Provide the [x, y] coordinate of the cell's center where the given text is located.  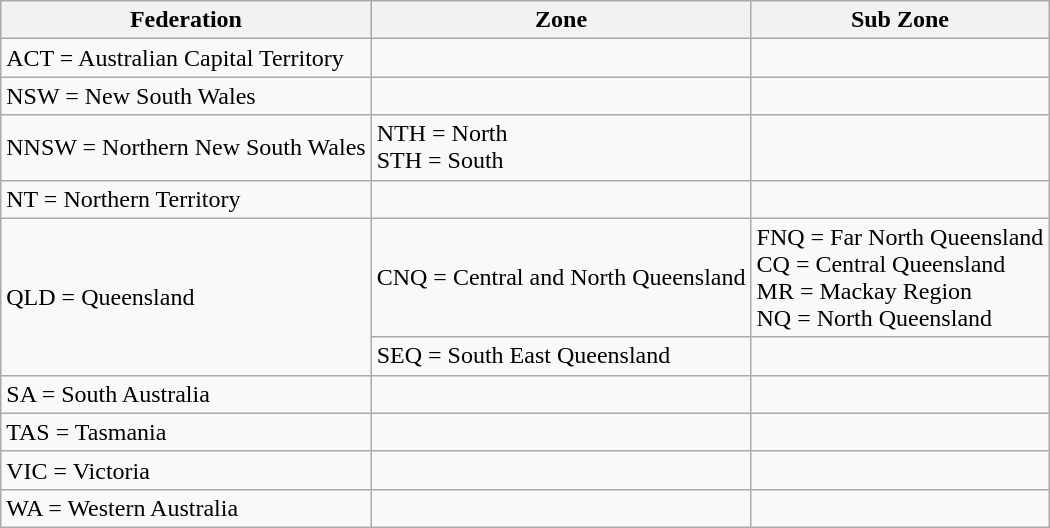
NSW = New South Wales [186, 96]
Sub Zone [900, 20]
NT = Northern Territory [186, 199]
WA = Western Australia [186, 508]
Federation [186, 20]
NTH = North STH = South [561, 148]
FNQ = Far North Queensland CQ = Central Queensland MR = Mackay Region NQ = North Queensland [900, 278]
TAS = Tasmania [186, 432]
VIC = Victoria [186, 470]
QLD = Queensland [186, 296]
ACT = Australian Capital Territory [186, 58]
CNQ = Central and North Queensland [561, 278]
NNSW = Northern New South Wales [186, 148]
Zone [561, 20]
SA = South Australia [186, 394]
SEQ = South East Queensland [561, 356]
